Identify which cell holds the provided text, then report its (X, Y) central coordinate. 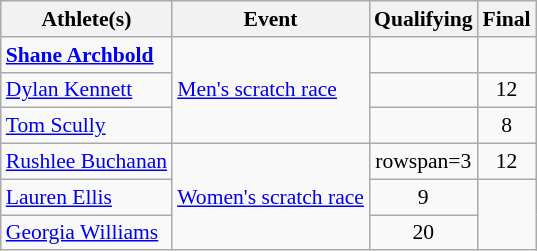
Qualifying (423, 19)
8 (507, 126)
Event (270, 19)
Tom Scully (86, 126)
Rushlee Buchanan (86, 162)
Shane Archbold (86, 55)
Men's scratch race (270, 90)
rowspan=3 (423, 162)
Georgia Williams (86, 233)
9 (423, 197)
Athlete(s) (86, 19)
Dylan Kennett (86, 90)
Lauren Ellis (86, 197)
Final (507, 19)
20 (423, 233)
Women's scratch race (270, 198)
